Scan for the cell matching the given text and deliver its (X, Y) coordinate at center. 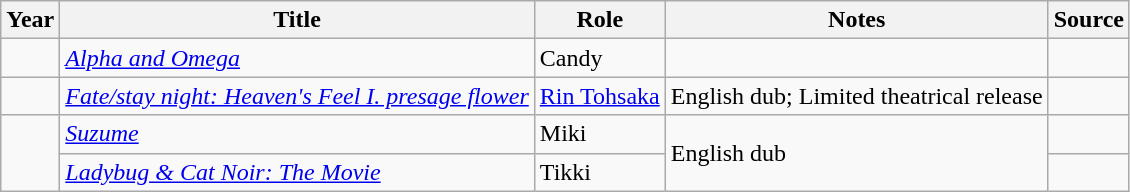
Miki (600, 134)
Tikki (600, 172)
Role (600, 20)
Notes (856, 20)
Rin Tohsaka (600, 96)
English dub; Limited theatrical release (856, 96)
Title (298, 20)
Year (30, 20)
English dub (856, 153)
Source (1088, 20)
Candy (600, 58)
Suzume (298, 134)
Fate/stay night: Heaven's Feel I. presage flower (298, 96)
Ladybug & Cat Noir: The Movie (298, 172)
Alpha and Omega (298, 58)
